Scan for the cell matching the given text and deliver its [X, Y] coordinate at center. 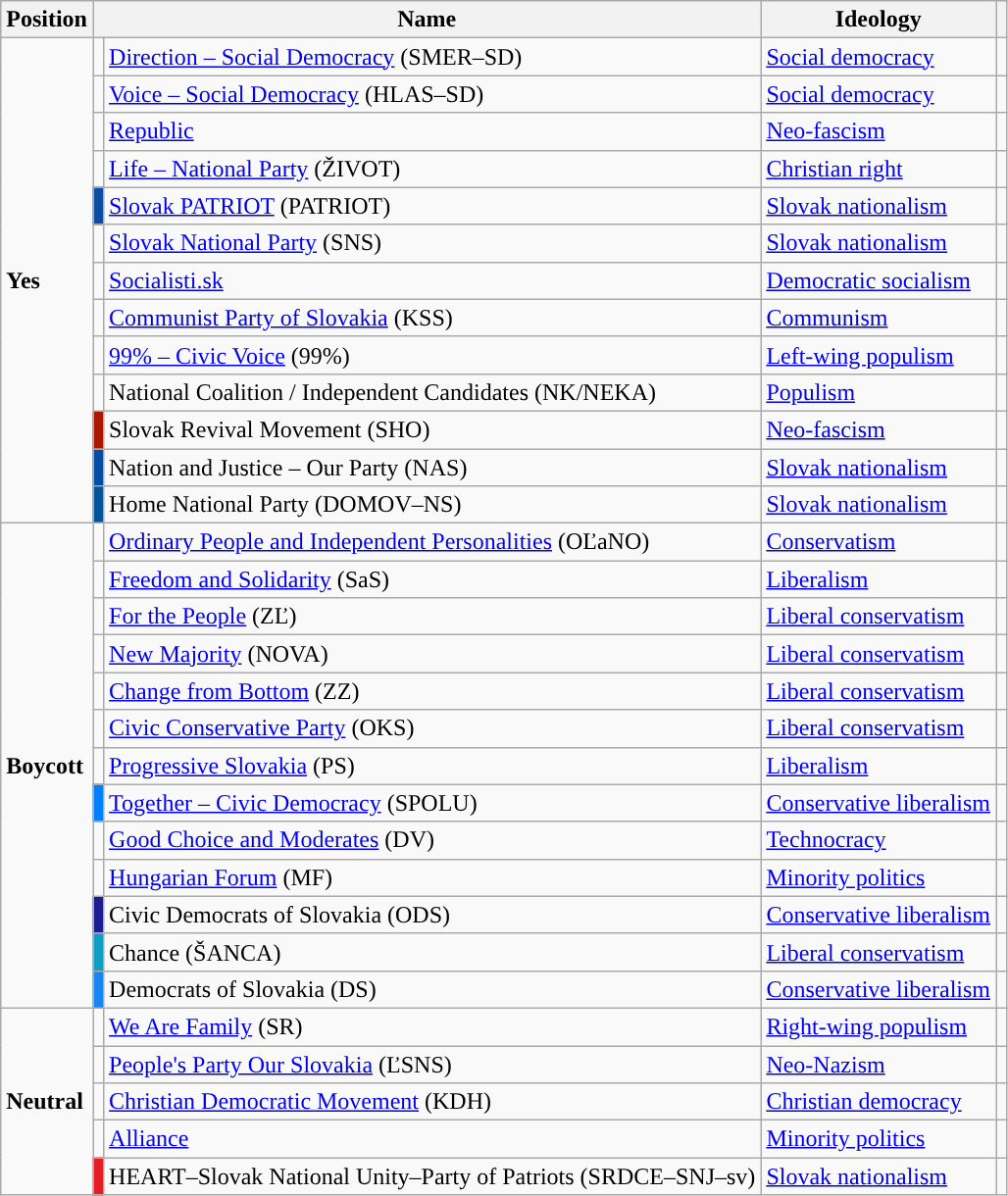
Ideology [879, 20]
For the People (ZĽ) [432, 617]
Civic Conservative Party (OKS) [432, 728]
Slovak PATRIOT (PATRIOT) [432, 206]
People's Party Our Slovakia (ĽSNS) [432, 1064]
Right-wing populism [879, 1026]
Slovak National Party (SNS) [432, 243]
Conservatism [879, 542]
Name [426, 20]
Hungarian Forum (MF) [432, 877]
Civic Democrats of Slovakia (ODS) [432, 915]
Boycott [47, 767]
Christian right [879, 169]
Voice – Social Democracy (HLAS–SD) [432, 94]
Technocracy [879, 840]
Left-wing populism [879, 355]
Freedom and Solidarity (SaS) [432, 579]
National Coalition / Independent Candidates (NK/NEKA) [432, 392]
HEART–Slovak National Unity–Party of Patriots (SRDCE–SNJ–sv) [432, 1176]
Christian Democratic Movement (KDH) [432, 1102]
Neo-Nazism [879, 1064]
Republic [432, 131]
Chance (ŠANCA) [432, 952]
Direction – Social Democracy (SMER–SD) [432, 57]
Yes [47, 280]
Progressive Slovakia (PS) [432, 766]
Socialisti.sk [432, 280]
Neutral [47, 1101]
Slovak Revival Movement (SHO) [432, 429]
Democrats of Slovakia (DS) [432, 989]
Alliance [432, 1139]
Communist Party of Slovakia (KSS) [432, 318]
Ordinary People and Independent Personalities (OĽaNO) [432, 542]
We Are Family (SR) [432, 1026]
Together – Civic Democracy (SPOLU) [432, 803]
Home National Party (DOMOV–NS) [432, 505]
Good Choice and Moderates (DV) [432, 840]
Change from Bottom (ZZ) [432, 691]
99% – Civic Voice (99%) [432, 355]
Nation and Justice – Our Party (NAS) [432, 468]
Christian democracy [879, 1102]
Position [47, 20]
Communism [879, 318]
Populism [879, 392]
Democratic socialism [879, 280]
New Majority (NOVA) [432, 654]
Life – National Party (ŽIVOT) [432, 169]
